Pinpoint the cell where the given text exists, returning its (X, Y) midpoint coordinate. 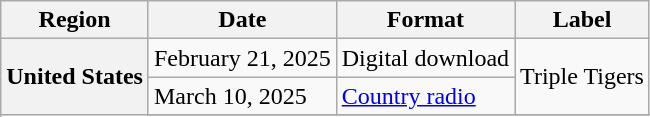
United States (75, 77)
Country radio (425, 96)
Format (425, 20)
Digital download (425, 58)
Label (582, 20)
Region (75, 20)
Triple Tigers (582, 77)
Date (242, 20)
March 10, 2025 (242, 96)
February 21, 2025 (242, 58)
